Locate the cell with the specified text and output its (x, y) center coordinate. 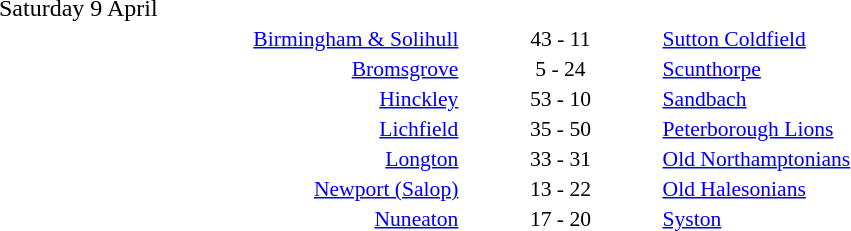
5 - 24 (560, 68)
43 - 11 (560, 38)
53 - 10 (560, 98)
33 - 31 (560, 158)
35 - 50 (560, 128)
13 - 22 (560, 188)
